Locate the cell with the specified text and output its (X, Y) center coordinate. 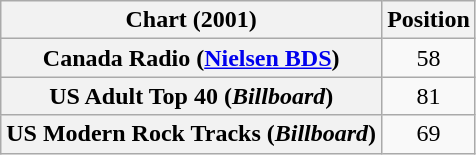
Canada Radio (Nielsen BDS) (192, 58)
US Adult Top 40 (Billboard) (192, 96)
81 (429, 96)
US Modern Rock Tracks (Billboard) (192, 134)
58 (429, 58)
69 (429, 134)
Chart (2001) (192, 20)
Position (429, 20)
